Extract the [x, y] coordinate from the center of the cell holding the provided text.  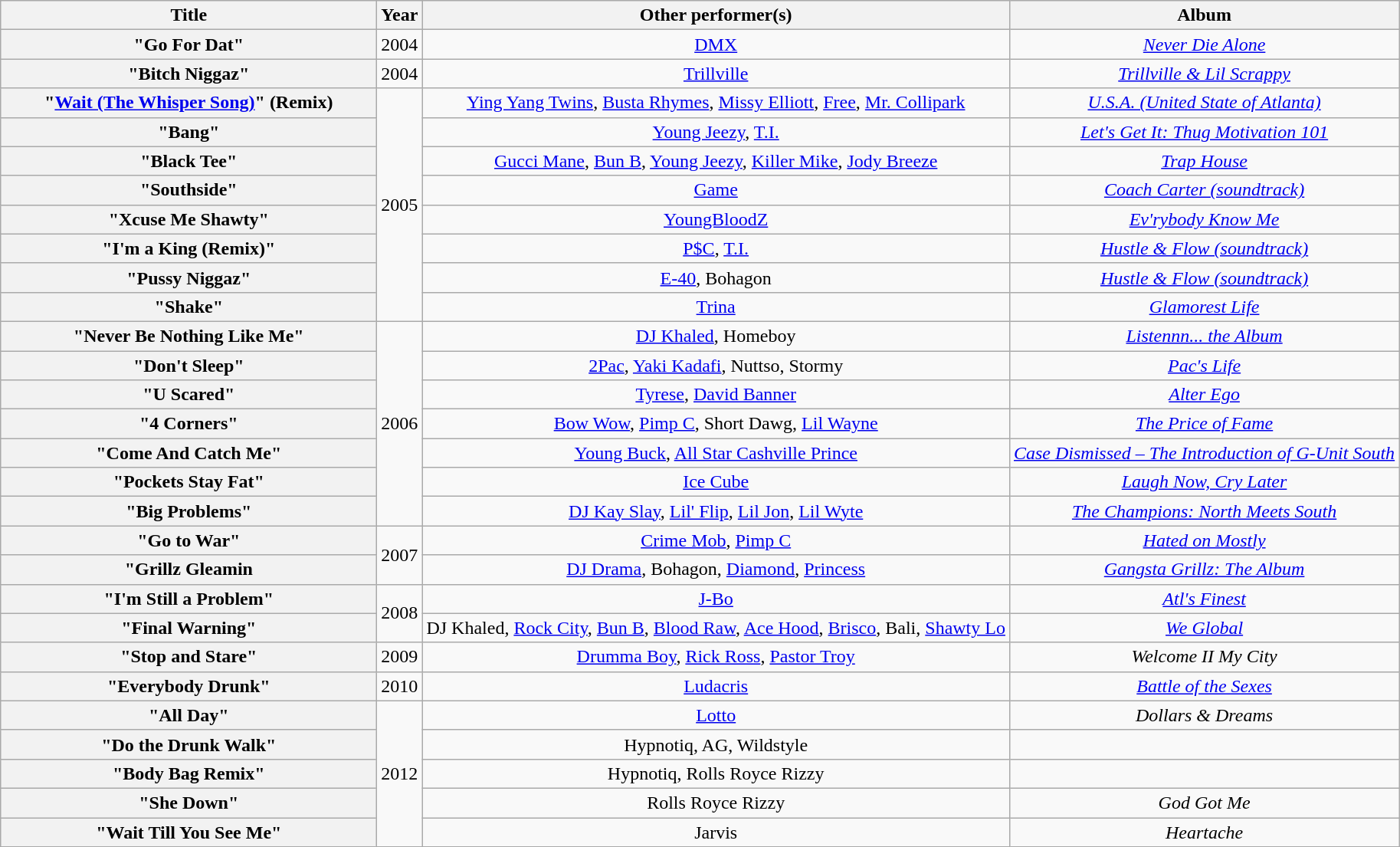
The Champions: North Meets South [1204, 511]
"U Scared" [189, 395]
Ludacris [716, 686]
Pac's Life [1204, 366]
The Price of Fame [1204, 424]
"She Down" [189, 803]
"Grillz Gleamin [189, 570]
Gangsta Grillz: The Album [1204, 570]
E-40, Bohagon [716, 277]
"All Day" [189, 715]
"I'm a King (Remix)" [189, 248]
Drumma Boy, Rick Ross, Pastor Troy [716, 657]
"Black Tee" [189, 161]
Laugh Now, Cry Later [1204, 482]
2009 [400, 657]
Trina [716, 307]
Hated on Mostly [1204, 540]
We Global [1204, 628]
DMX [716, 44]
Other performer(s) [716, 15]
"Come And Catch Me" [189, 453]
2Pac, Yaki Kadafi, Nuttso, Stormy [716, 366]
Trap House [1204, 161]
U.S.A. (United State of Atlanta) [1204, 103]
"Wait Till You See Me" [189, 832]
Lotto [716, 715]
2005 [400, 205]
"I'm Still a Problem" [189, 599]
DJ Khaled, Homeboy [716, 336]
"Everybody Drunk" [189, 686]
"Don't Sleep" [189, 366]
Never Die Alone [1204, 44]
Tyrese, David Banner [716, 395]
"Bang" [189, 132]
"Body Bag Remix" [189, 773]
Young Jeezy, T.I. [716, 132]
Welcome II My City [1204, 657]
Young Buck, All Star Cashville Prince [716, 453]
Listennn... the Album [1204, 336]
"Go to War" [189, 540]
"Pockets Stay Fat" [189, 482]
Coach Carter (soundtrack) [1204, 190]
Jarvis [716, 832]
Game [716, 190]
Trillville [716, 74]
Dollars & Dreams [1204, 715]
"Southside" [189, 190]
Album [1204, 15]
Trillville & Lil Scrappy [1204, 74]
"Never Be Nothing Like Me" [189, 336]
2008 [400, 613]
Ying Yang Twins, Busta Rhymes, Missy Elliott, Free, Mr. Collipark [716, 103]
Let's Get It: Thug Motivation 101 [1204, 132]
Hypnotiq, Rolls Royce Rizzy [716, 773]
J-Bo [716, 599]
2007 [400, 555]
Gucci Mane, Bun B, Young Jeezy, Killer Mike, Jody Breeze [716, 161]
"Shake" [189, 307]
2012 [400, 773]
DJ Khaled, Rock City, Bun B, Blood Raw, Ace Hood, Brisco, Bali, Shawty Lo [716, 628]
"Stop and Stare" [189, 657]
Alter Ego [1204, 395]
Case Dismissed – The Introduction of G-Unit South [1204, 453]
"4 Corners" [189, 424]
Ice Cube [716, 482]
God Got Me [1204, 803]
"Bitch Niggaz" [189, 74]
"Do the Drunk Walk" [189, 744]
DJ Kay Slay, Lil' Flip, Lil Jon, Lil Wyte [716, 511]
Atl's Finest [1204, 599]
Year [400, 15]
Battle of the Sexes [1204, 686]
Heartache [1204, 832]
YoungBloodZ [716, 219]
Rolls Royce Rizzy [716, 803]
"Pussy Niggaz" [189, 277]
2006 [400, 423]
Ev'rybody Know Me [1204, 219]
2010 [400, 686]
"Go For Dat" [189, 44]
Hypnotiq, AG, Wildstyle [716, 744]
P$C, T.I. [716, 248]
"Final Warning" [189, 628]
"Wait (The Whisper Song)" (Remix) [189, 103]
Crime Mob, Pimp C [716, 540]
"Xcuse Me Shawty" [189, 219]
Title [189, 15]
"Big Problems" [189, 511]
Glamorest Life [1204, 307]
DJ Drama, Bohagon, Diamond, Princess [716, 570]
Bow Wow, Pimp C, Short Dawg, Lil Wayne [716, 424]
